Pinpoint the cell where the given text exists, returning its (X, Y) midpoint coordinate. 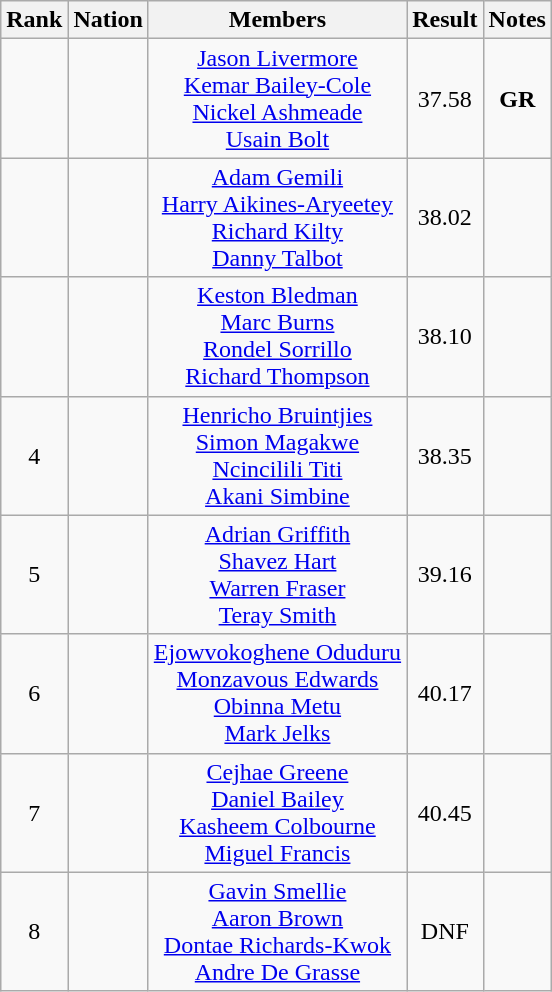
8 (34, 932)
7 (34, 812)
Adam GemiliHarry Aikines-AryeeteyRichard KiltyDanny Talbot (277, 218)
37.58 (445, 98)
Gavin SmellieAaron BrownDontae Richards-KwokAndre De Grasse (277, 932)
4 (34, 456)
39.16 (445, 574)
Members (277, 20)
5 (34, 574)
GR (517, 98)
6 (34, 694)
Jason LivermoreKemar Bailey-ColeNickel AshmeadeUsain Bolt (277, 98)
Rank (34, 20)
DNF (445, 932)
40.17 (445, 694)
38.02 (445, 218)
Cejhae GreeneDaniel BaileyKasheem ColbourneMiguel Francis (277, 812)
Result (445, 20)
Nation (108, 20)
Keston BledmanMarc BurnsRondel SorrilloRichard Thompson (277, 336)
Notes (517, 20)
Adrian GriffithShavez HartWarren FraserTeray Smith (277, 574)
38.10 (445, 336)
40.45 (445, 812)
Ejowvokoghene OduduruMonzavous EdwardsObinna MetuMark Jelks (277, 694)
Henricho BruintjiesSimon MagakweNcincilili TitiAkani Simbine (277, 456)
38.35 (445, 456)
